From the cell containing the given text, extract its center point as [x, y] coordinate. 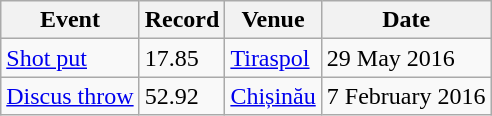
Venue [273, 20]
Tiraspol [273, 58]
Record [182, 20]
Chișinău [273, 96]
52.92 [182, 96]
29 May 2016 [406, 58]
Discus throw [70, 96]
Date [406, 20]
Event [70, 20]
7 February 2016 [406, 96]
Shot put [70, 58]
17.85 [182, 58]
